From the cell containing the given text, extract its center point as [x, y] coordinate. 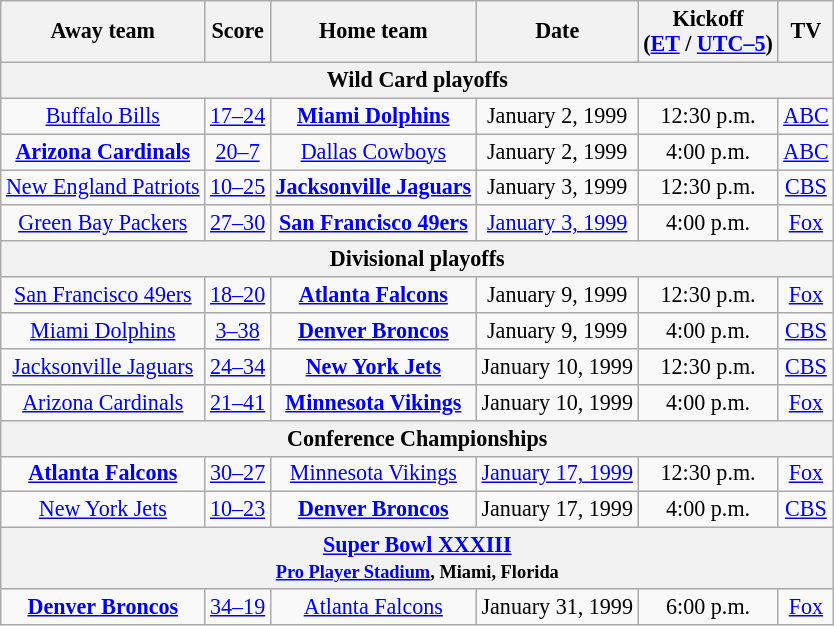
New England Patriots [103, 187]
Wild Card playoffs [418, 80]
Dallas Cowboys [373, 151]
30–27 [238, 474]
Buffalo Bills [103, 116]
10–25 [238, 187]
Conference Championships [418, 438]
January 31, 1999 [557, 607]
Away team [103, 30]
27–30 [238, 223]
Home team [373, 30]
20–7 [238, 151]
34–19 [238, 607]
18–20 [238, 295]
Score [238, 30]
Super Bowl XXXIIIPro Player Stadium, Miami, Florida [418, 558]
Divisional playoffs [418, 259]
Date [557, 30]
3–38 [238, 330]
6:00 p.m. [708, 607]
TV [806, 30]
10–23 [238, 510]
24–34 [238, 366]
Green Bay Packers [103, 223]
Kickoff(ET / UTC–5) [708, 30]
21–41 [238, 402]
17–24 [238, 116]
